Return the (x, y) coordinate for the center point of the cell that contains the specified text.  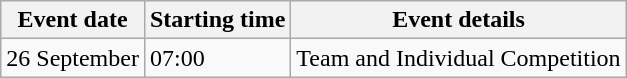
Event date (73, 20)
Team and Individual Competition (458, 58)
07:00 (217, 58)
Event details (458, 20)
26 September (73, 58)
Starting time (217, 20)
